Pinpoint the cell where the given text exists, returning its (x, y) midpoint coordinate. 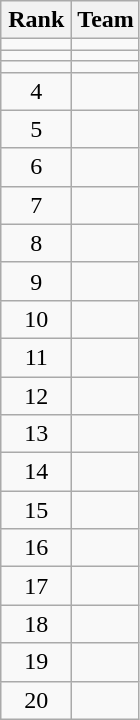
15 (36, 510)
Rank (36, 20)
10 (36, 319)
9 (36, 281)
11 (36, 357)
20 (36, 700)
7 (36, 205)
13 (36, 434)
16 (36, 548)
14 (36, 472)
19 (36, 662)
6 (36, 167)
Team (106, 20)
18 (36, 624)
8 (36, 243)
12 (36, 395)
17 (36, 586)
4 (36, 91)
5 (36, 129)
